Locate the cell with the specified text and output its (x, y) center coordinate. 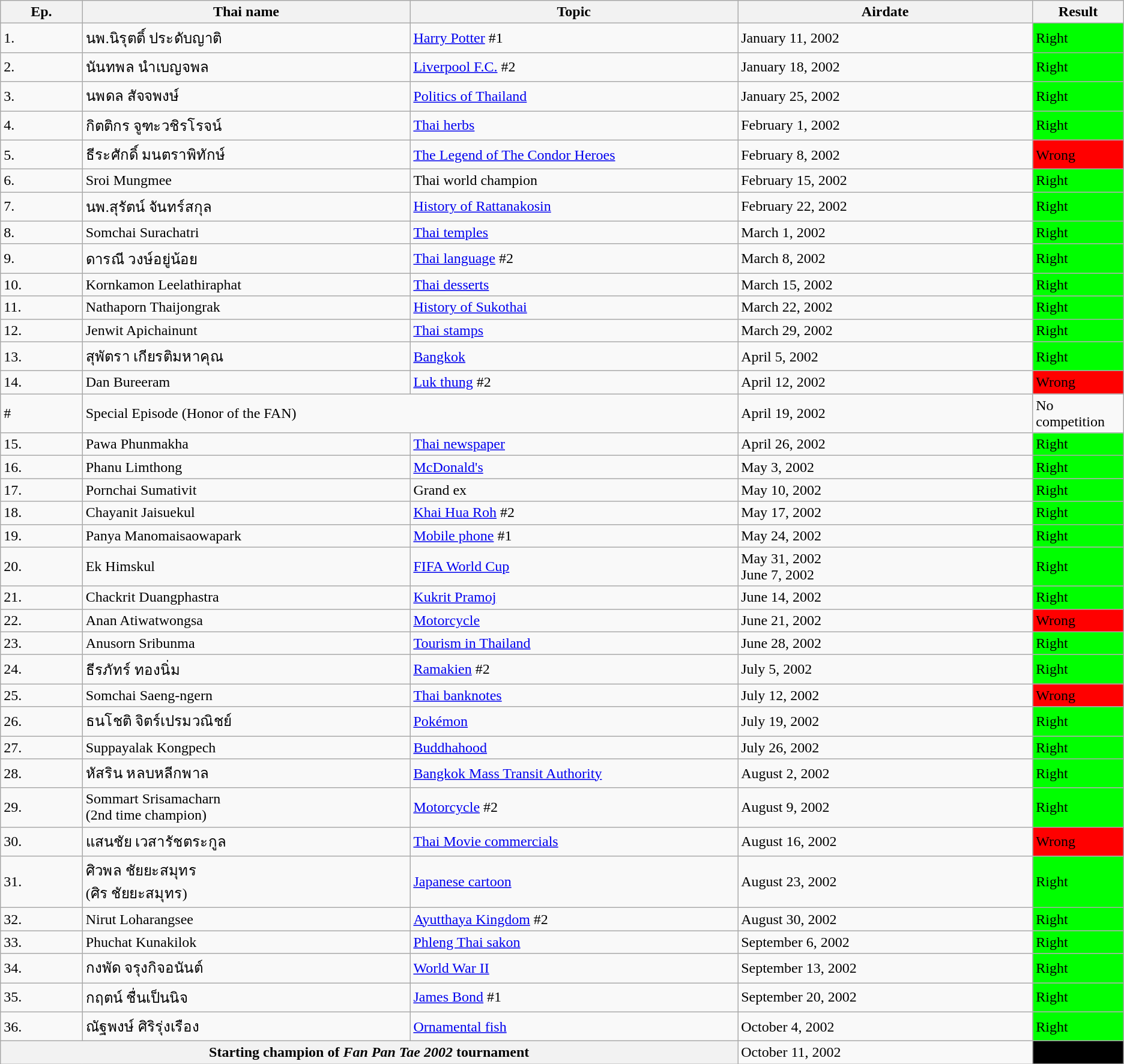
Ek Himskul (246, 567)
Sroi Mungmee (246, 181)
6. (41, 181)
History of Rattanakosin (574, 207)
September 13, 2002 (885, 968)
3. (41, 96)
History of Sukothai (574, 307)
Starting champion of Fan Pan Tae 2002 tournament (369, 1053)
11. (41, 307)
July 26, 2002 (885, 748)
ศิวพล ชัยยะสมุทร (ศิร ชัยยะสมุทร) (246, 882)
16. (41, 467)
13. (41, 357)
May 24, 2002 (885, 536)
Nathaporn Thaijongrak (246, 307)
January 18, 2002 (885, 67)
Thai name (246, 12)
ธีระศักดิ์ มนตราพิทักษ์ (246, 155)
Dan Bureeram (246, 382)
Somchai Surachatri (246, 232)
กิตติกร จูฑะวชิรโรจน์ (246, 125)
October 11, 2002 (885, 1053)
Thai stamps (574, 330)
ณัฐพงษ์ ศิริรุ่งเรือง (246, 1027)
August 23, 2002 (885, 882)
Khai Hua Roh #2 (574, 513)
2. (41, 67)
32. (41, 919)
แสนชัย เวสารัชตระกูล (246, 842)
31. (41, 882)
Motorcycle #2 (574, 807)
Chayanit Jaisuekul (246, 513)
Somchai Saeng-ngern (246, 695)
27. (41, 748)
Japanese cartoon (574, 882)
April 12, 2002 (885, 382)
September 20, 2002 (885, 997)
Pokémon (574, 722)
กงพัด จรุงกิจอนันต์ (246, 968)
July 19, 2002 (885, 722)
August 9, 2002 (885, 807)
Mobile phone #1 (574, 536)
Ayutthaya Kingdom #2 (574, 919)
World War II (574, 968)
15. (41, 444)
August 30, 2002 (885, 919)
19. (41, 536)
Special Episode (Honor of the FAN) (409, 413)
May 3, 2002 (885, 467)
Nirut Loharangsee (246, 919)
August 2, 2002 (885, 773)
นพ.สุรัตน์ จันทร์สกุล (246, 207)
McDonald's (574, 467)
26. (41, 722)
Luk thung #2 (574, 382)
Panya Manomaisaowapark (246, 536)
Buddhahood (574, 748)
Thai temples (574, 232)
24. (41, 669)
นพดล สัจจพงษ์ (246, 96)
สุพัตรา เกียรติมหาคุณ (246, 357)
No competition (1078, 413)
April 26, 2002 (885, 444)
James Bond #1 (574, 997)
ธีรภัทร์ ทองนิ่ม (246, 669)
1. (41, 38)
Chackrit Duangphastra (246, 597)
January 25, 2002 (885, 96)
Ep. (41, 12)
Ornamental fish (574, 1027)
4. (41, 125)
ดารณี วงษ์อยู่น้อย (246, 258)
Phuchat Kunakilok (246, 942)
Harry Potter #1 (574, 38)
9. (41, 258)
หัสริน หลบหลีกพาล (246, 773)
October 4, 2002 (885, 1027)
July 5, 2002 (885, 669)
January 11, 2002 (885, 38)
10. (41, 285)
April 19, 2002 (885, 413)
March 22, 2002 (885, 307)
May 10, 2002 (885, 490)
Tourism in Thailand (574, 643)
Grand ex (574, 490)
March 15, 2002 (885, 285)
22. (41, 620)
February 1, 2002 (885, 125)
Thai desserts (574, 285)
Anusorn Sribunma (246, 643)
March 8, 2002 (885, 258)
34. (41, 968)
Bangkok (574, 357)
นพ.นิรุตติ์ ประดับญาติ (246, 38)
ธนโชติ จิตร์เปรมวณิชย์ (246, 722)
Liverpool F.C. #2 (574, 67)
12. (41, 330)
7. (41, 207)
20. (41, 567)
23. (41, 643)
17. (41, 490)
36. (41, 1027)
21. (41, 597)
Airdate (885, 12)
May 31, 2002 June 7, 2002 (885, 567)
Anan Atiwatwongsa (246, 620)
February 22, 2002 (885, 207)
The Legend of The Condor Heroes (574, 155)
14. (41, 382)
FIFA World Cup (574, 567)
March 29, 2002 (885, 330)
Result (1078, 12)
Thai world champion (574, 181)
Thai Movie commercials (574, 842)
March 1, 2002 (885, 232)
5. (41, 155)
30. (41, 842)
May 17, 2002 (885, 513)
Pornchai Sumativit (246, 490)
8. (41, 232)
25. (41, 695)
Ramakien #2 (574, 669)
Thai herbs (574, 125)
July 12, 2002 (885, 695)
Thai newspaper (574, 444)
Motorcycle (574, 620)
Suppayalak Kongpech (246, 748)
Topic (574, 12)
นันทพล นำเบญจพล (246, 67)
February 15, 2002 (885, 181)
Bangkok Mass Transit Authority (574, 773)
April 5, 2002 (885, 357)
Politics of Thailand (574, 96)
Thai language #2 (574, 258)
June 21, 2002 (885, 620)
33. (41, 942)
Jenwit Apichainunt (246, 330)
September 6, 2002 (885, 942)
June 28, 2002 (885, 643)
Pawa Phunmakha (246, 444)
29. (41, 807)
18. (41, 513)
Thai banknotes (574, 695)
Phanu Limthong (246, 467)
Kukrit Pramoj (574, 597)
August 16, 2002 (885, 842)
กฤตน์ ชื่นเป็นนิจ (246, 997)
Kornkamon Leelathiraphat (246, 285)
February 8, 2002 (885, 155)
35. (41, 997)
June 14, 2002 (885, 597)
# (41, 413)
Sommart Srisamacharn (2nd time champion) (246, 807)
28. (41, 773)
Phleng Thai sakon (574, 942)
